For the text-containing cell, return its midpoint in [x, y] coordinate format. 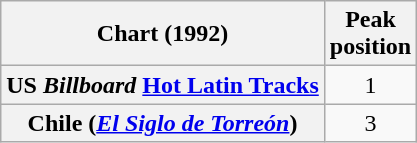
Chart (1992) [163, 34]
3 [370, 123]
Peakposition [370, 34]
US Billboard Hot Latin Tracks [163, 85]
1 [370, 85]
Chile (El Siglo de Torreón) [163, 123]
